Determine the [X, Y] coordinate at the center of the cell enclosing the given text.  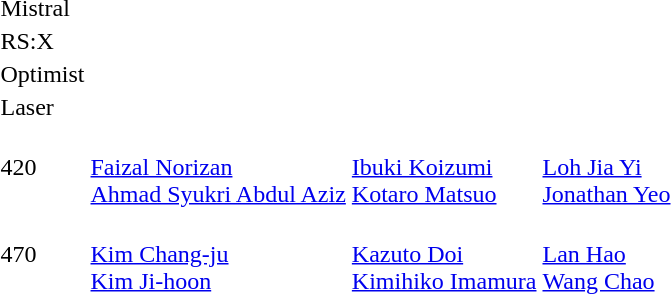
Ibuki KoizumiKotaro Matsuo [444, 167]
Faizal NorizanAhmad Syukri Abdul Aziz [218, 167]
